Return [X, Y] of the center of cell containing provided text 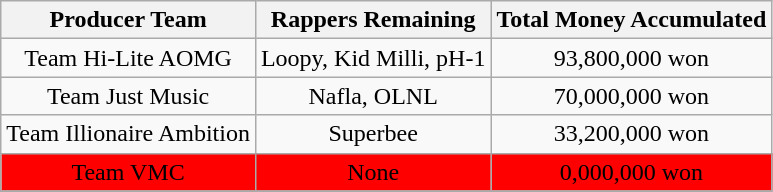
Superbee [373, 134]
33,200,000 won [632, 134]
Rappers Remaining [373, 20]
70,000,000 won [632, 96]
Loopy, Kid Milli, pH-1 [373, 58]
Total Money Accumulated [632, 20]
Team Illionaire Ambition [128, 134]
None [373, 172]
0,000,000 won [632, 172]
Team VMC [128, 172]
Team Hi-Lite AOMG [128, 58]
Producer Team [128, 20]
Nafla, OLNL [373, 96]
Team Just Music [128, 96]
93,800,000 won [632, 58]
